Output the [X, Y] coordinate of the center of the cell containing the given text.  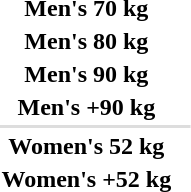
Men's +90 kg [86, 107]
Women's 52 kg [86, 146]
Men's 90 kg [86, 74]
Men's 80 kg [86, 41]
